For the text-containing cell, return its midpoint in [x, y] coordinate format. 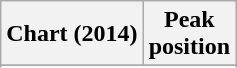
Chart (2014) [72, 34]
Peakposition [189, 34]
